Capture the cell that displays the provided text and extract its (X, Y) central coordinate. 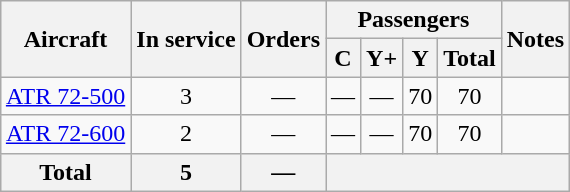
Y+ (382, 58)
5 (186, 172)
Aircraft (65, 39)
2 (186, 134)
C (344, 58)
In service (186, 39)
Y (420, 58)
Passengers (414, 20)
ATR 72-500 (65, 96)
3 (186, 96)
ATR 72-600 (65, 134)
Notes (535, 39)
Orders (283, 39)
